Pinpoint the cell where the given text exists, returning its [X, Y] midpoint coordinate. 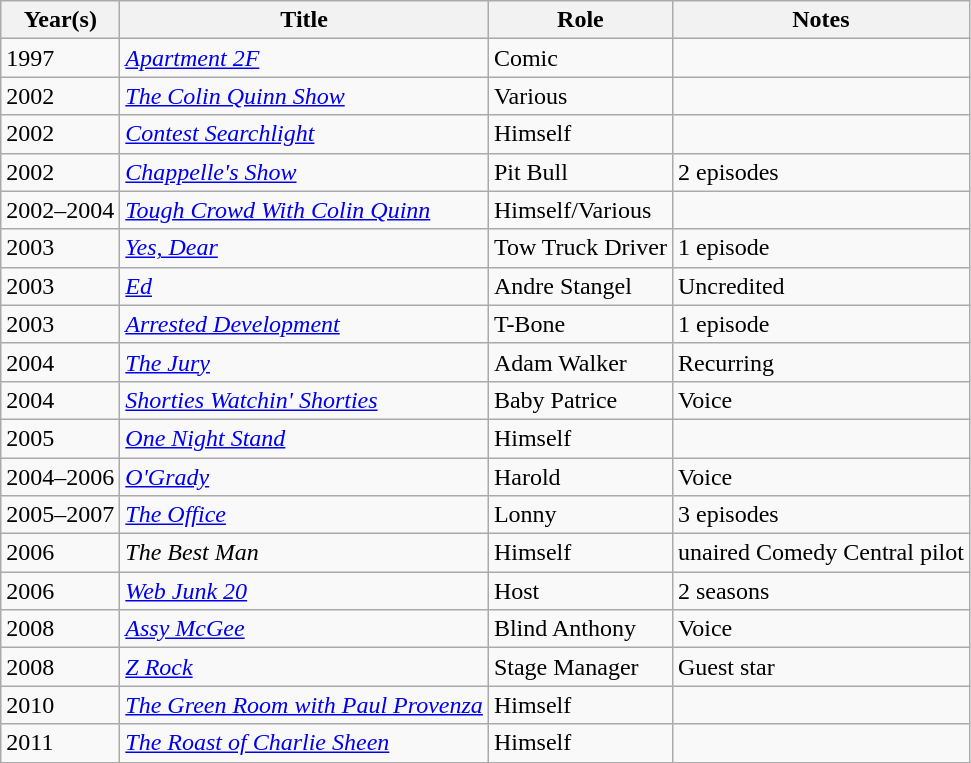
The Best Man [304, 553]
O'Grady [304, 477]
Harold [580, 477]
Role [580, 20]
The Office [304, 515]
Title [304, 20]
Uncredited [820, 286]
One Night Stand [304, 438]
Host [580, 591]
Year(s) [60, 20]
Adam Walker [580, 362]
Notes [820, 20]
Recurring [820, 362]
2 episodes [820, 172]
Tow Truck Driver [580, 248]
2010 [60, 705]
T-Bone [580, 324]
Arrested Development [304, 324]
The Roast of Charlie Sheen [304, 743]
Ed [304, 286]
Shorties Watchin' Shorties [304, 400]
Stage Manager [580, 667]
2 seasons [820, 591]
Pit Bull [580, 172]
The Jury [304, 362]
2005–2007 [60, 515]
2005 [60, 438]
1997 [60, 58]
Yes, Dear [304, 248]
Lonny [580, 515]
Web Junk 20 [304, 591]
Contest Searchlight [304, 134]
Baby Patrice [580, 400]
Chappelle's Show [304, 172]
Tough Crowd With Colin Quinn [304, 210]
Comic [580, 58]
Various [580, 96]
The Colin Quinn Show [304, 96]
Assy McGee [304, 629]
Guest star [820, 667]
Z Rock [304, 667]
The Green Room with Paul Provenza [304, 705]
Himself/Various [580, 210]
2004–2006 [60, 477]
Apartment 2F [304, 58]
2002–2004 [60, 210]
3 episodes [820, 515]
Blind Anthony [580, 629]
Andre Stangel [580, 286]
2011 [60, 743]
unaired Comedy Central pilot [820, 553]
